Output the (x, y) coordinate of the center of the cell containing the given text.  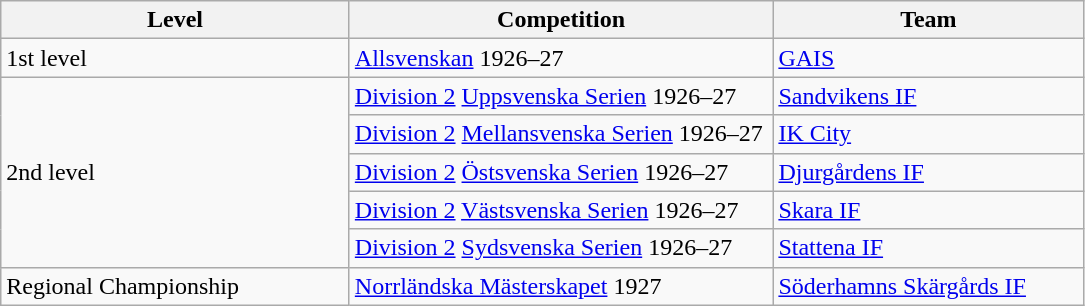
GAIS (928, 58)
Division 2 Västsvenska Serien 1926–27 (561, 210)
Norrländska Mästerskapet 1927 (561, 286)
Division 2 Östsvenska Serien 1926–27 (561, 172)
Regional Championship (176, 286)
Division 2 Uppsvenska Serien 1926–27 (561, 96)
IK City (928, 134)
Stattena IF (928, 248)
1st level (176, 58)
2nd level (176, 172)
Allsvenskan 1926–27 (561, 58)
Söderhamns Skärgårds IF (928, 286)
Skara IF (928, 210)
Sandvikens IF (928, 96)
Level (176, 20)
Division 2 Mellansvenska Serien 1926–27 (561, 134)
Competition (561, 20)
Djurgårdens IF (928, 172)
Division 2 Sydsvenska Serien 1926–27 (561, 248)
Team (928, 20)
